Locate the cell with the specified text and output its (X, Y) center coordinate. 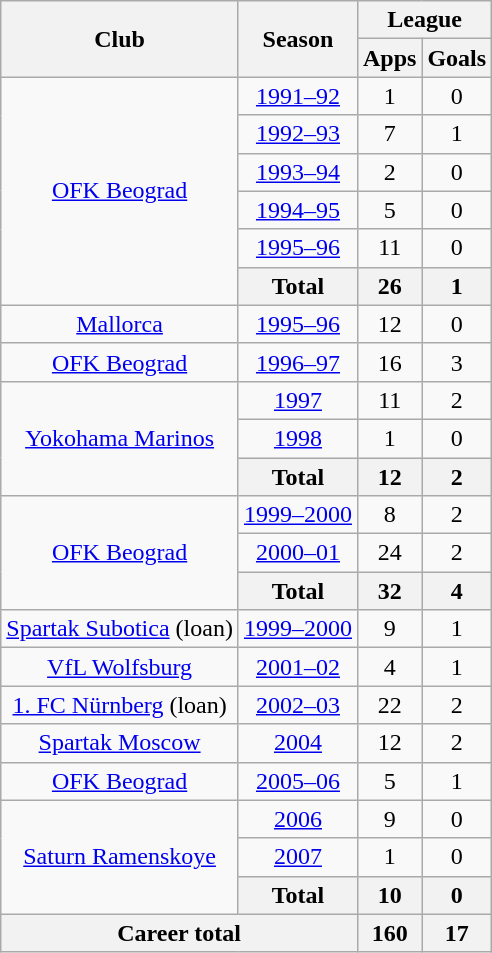
2005–06 (298, 781)
League (424, 20)
Apps (389, 58)
1993–94 (298, 172)
Season (298, 39)
2004 (298, 743)
Spartak Moscow (120, 743)
Spartak Subotica (loan) (120, 629)
Club (120, 39)
Mallorca (120, 324)
VfL Wolfsburg (120, 667)
1. FC Nürnberg (loan) (120, 705)
Yokohama Marinos (120, 438)
3 (457, 362)
7 (389, 134)
2002–03 (298, 705)
1991–92 (298, 96)
1998 (298, 438)
2000–01 (298, 553)
2006 (298, 819)
16 (389, 362)
24 (389, 553)
Saturn Ramenskoye (120, 857)
1992–93 (298, 134)
Goals (457, 58)
26 (389, 286)
17 (457, 933)
8 (389, 515)
2001–02 (298, 667)
1997 (298, 400)
1994–95 (298, 210)
32 (389, 591)
10 (389, 895)
160 (389, 933)
2007 (298, 857)
22 (389, 705)
1996–97 (298, 362)
Career total (180, 933)
